Search for the cell housing the specified text and yield its [x, y] center coordinate. 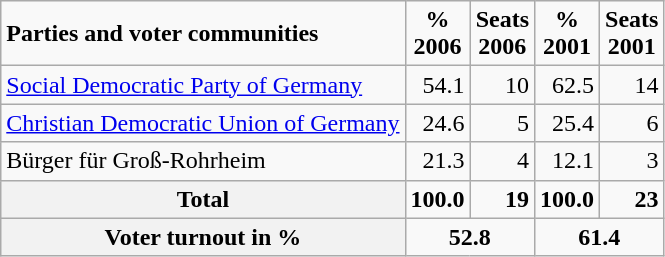
25.4 [568, 123]
%2001 [568, 34]
19 [502, 199]
5 [502, 123]
3 [632, 161]
61.4 [600, 237]
Seats2001 [632, 34]
Voter turnout in % [203, 237]
23 [632, 199]
52.8 [470, 237]
Total [203, 199]
Parties and voter communities [203, 34]
Seats2006 [502, 34]
21.3 [438, 161]
%2006 [438, 34]
62.5 [568, 85]
4 [502, 161]
6 [632, 123]
54.1 [438, 85]
Christian Democratic Union of Germany [203, 123]
Social Democratic Party of Germany [203, 85]
24.6 [438, 123]
10 [502, 85]
14 [632, 85]
Bürger für Groß-Rohrheim [203, 161]
12.1 [568, 161]
